Pinpoint the cell where the given text exists, returning its [x, y] midpoint coordinate. 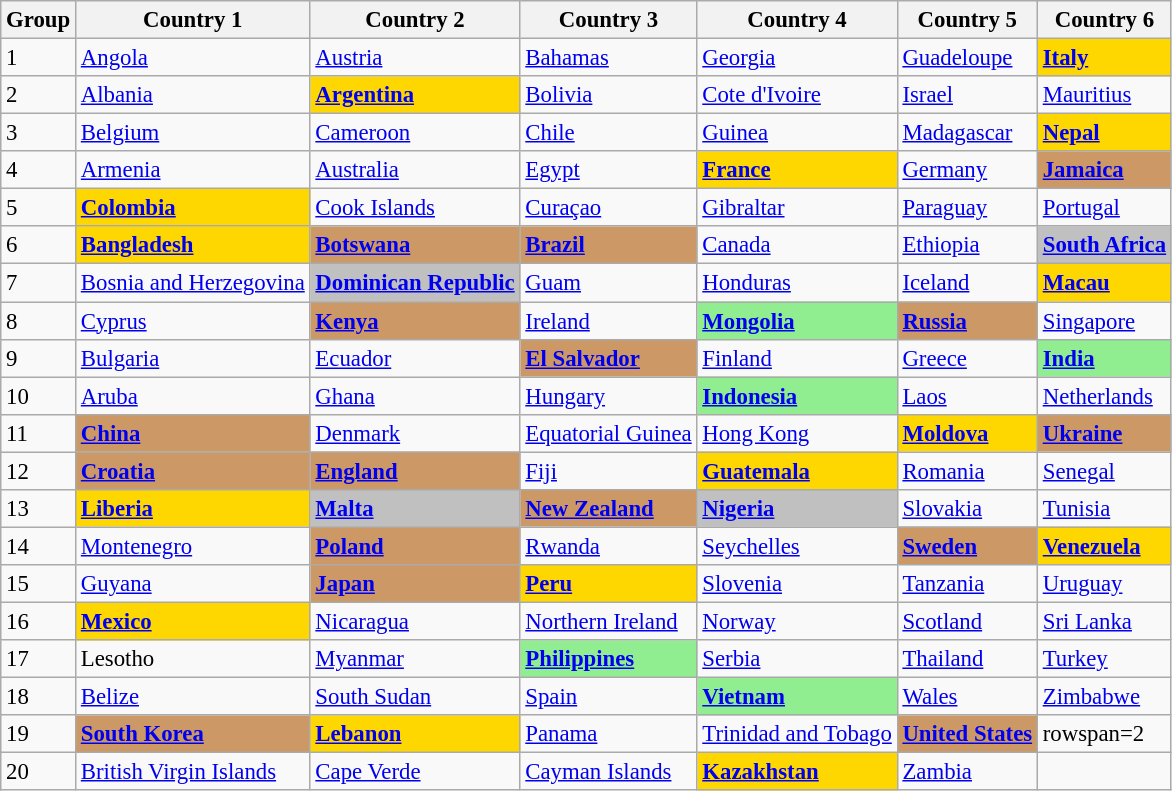
Peru [608, 584]
Guyana [194, 584]
Group [38, 20]
Thailand [967, 659]
Seychelles [797, 546]
14 [38, 546]
Country 3 [608, 20]
Russia [967, 321]
Norway [797, 621]
Lebanon [415, 734]
United States [967, 734]
9 [38, 358]
Netherlands [1104, 396]
Portugal [1104, 208]
El Salvador [608, 358]
Laos [967, 396]
Madagascar [967, 133]
Nigeria [797, 509]
Slovenia [797, 584]
Cyprus [194, 321]
Gibraltar [797, 208]
Country 5 [967, 20]
Brazil [608, 245]
Belgium [194, 133]
Mexico [194, 621]
Denmark [415, 433]
Zambia [967, 772]
Ethiopia [967, 245]
Moldova [967, 433]
Canada [797, 245]
Argentina [415, 95]
Germany [967, 170]
Armenia [194, 170]
18 [38, 697]
South Africa [1104, 245]
Scotland [967, 621]
Malta [415, 509]
Bahamas [608, 58]
India [1104, 358]
New Zealand [608, 509]
Angola [194, 58]
Northern Ireland [608, 621]
4 [38, 170]
South Sudan [415, 697]
13 [38, 509]
Bosnia and Herzegovina [194, 283]
Slovakia [967, 509]
Lesotho [194, 659]
Turkey [1104, 659]
Guam [608, 283]
Jamaica [1104, 170]
16 [38, 621]
Poland [415, 546]
Spain [608, 697]
Panama [608, 734]
Kazakhstan [797, 772]
Ireland [608, 321]
Indonesia [797, 396]
Equatorial Guinea [608, 433]
Senegal [1104, 471]
Mauritius [1104, 95]
Uruguay [1104, 584]
British Virgin Islands [194, 772]
Albania [194, 95]
8 [38, 321]
Country 1 [194, 20]
Aruba [194, 396]
Singapore [1104, 321]
Bulgaria [194, 358]
Ukraine [1104, 433]
Colombia [194, 208]
Cape Verde [415, 772]
Sri Lanka [1104, 621]
China [194, 433]
5 [38, 208]
6 [38, 245]
Bangladesh [194, 245]
Macau [1104, 283]
Nicaragua [415, 621]
England [415, 471]
Cameroon [415, 133]
3 [38, 133]
Country 6 [1104, 20]
Sweden [967, 546]
Philippines [608, 659]
19 [38, 734]
Montenegro [194, 546]
Egypt [608, 170]
Croatia [194, 471]
Guatemala [797, 471]
Cayman Islands [608, 772]
Tunisia [1104, 509]
Paraguay [967, 208]
Hungary [608, 396]
Trinidad and Tobago [797, 734]
South Korea [194, 734]
Tanzania [967, 584]
Ecuador [415, 358]
Curaçao [608, 208]
Greece [967, 358]
Australia [415, 170]
Liberia [194, 509]
Hong Kong [797, 433]
20 [38, 772]
Dominican Republic [415, 283]
Ghana [415, 396]
Wales [967, 697]
Nepal [1104, 133]
Rwanda [608, 546]
Fiji [608, 471]
Finland [797, 358]
Israel [967, 95]
Botswana [415, 245]
Cook Islands [415, 208]
Guadeloupe [967, 58]
7 [38, 283]
Georgia [797, 58]
Country 2 [415, 20]
11 [38, 433]
12 [38, 471]
Kenya [415, 321]
Mongolia [797, 321]
2 [38, 95]
Bolivia [608, 95]
15 [38, 584]
Guinea [797, 133]
17 [38, 659]
Myanmar [415, 659]
Iceland [967, 283]
Romania [967, 471]
10 [38, 396]
Belize [194, 697]
Chile [608, 133]
Italy [1104, 58]
rowspan=2 [1104, 734]
Honduras [797, 283]
Zimbabwe [1104, 697]
1 [38, 58]
Vietnam [797, 697]
Serbia [797, 659]
Cote d'Ivoire [797, 95]
Country 4 [797, 20]
Japan [415, 584]
Venezuela [1104, 546]
Austria [415, 58]
France [797, 170]
